Output the [X, Y] coordinate of the center of the cell containing the given text.  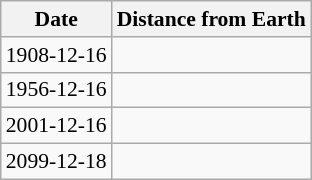
1956-12-16 [56, 90]
2001-12-16 [56, 126]
Date [56, 19]
1908-12-16 [56, 54]
Distance from Earth [212, 19]
2099-12-18 [56, 161]
